Output the (x, y) coordinate of the center of the cell containing the given text.  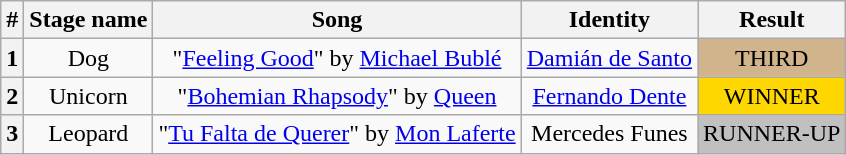
Dog (88, 58)
2 (12, 96)
Result (772, 20)
Unicorn (88, 96)
Mercedes Funes (609, 134)
# (12, 20)
RUNNER-UP (772, 134)
1 (12, 58)
Stage name (88, 20)
"Tu Falta de Querer" by Mon Laferte (337, 134)
Song (337, 20)
Identity (609, 20)
WINNER (772, 96)
"Feeling Good" by Michael Bublé (337, 58)
Fernando Dente (609, 96)
3 (12, 134)
"Bohemian Rhapsody" by Queen (337, 96)
Leopard (88, 134)
Damián de Santo (609, 58)
THIRD (772, 58)
